Determine the [x, y] coordinate at the center of the cell enclosing the given text.  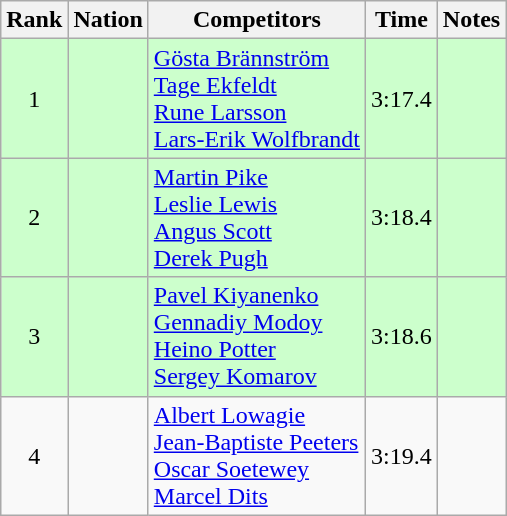
3:18.4 [402, 218]
1 [34, 98]
4 [34, 456]
3:19.4 [402, 456]
Martin PikeLeslie LewisAngus ScottDerek Pugh [256, 218]
Pavel KiyanenkoGennadiy ModoyHeino PotterSergey Komarov [256, 336]
3 [34, 336]
Gösta BrännströmTage EkfeldtRune LarssonLars-Erik Wolfbrandt [256, 98]
Albert LowagieJean-Baptiste PeetersOscar Soetewey Marcel Dits [256, 456]
Nation [108, 20]
Rank [34, 20]
2 [34, 218]
3:17.4 [402, 98]
Notes [471, 20]
3:18.6 [402, 336]
Time [402, 20]
Competitors [256, 20]
